Extract the (x, y) coordinate from the center of the cell holding the provided text.  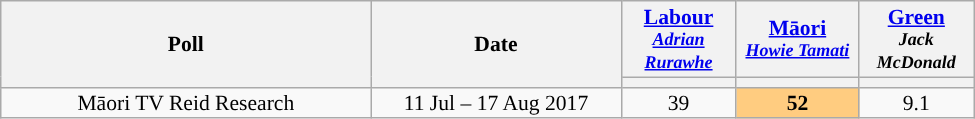
Poll (186, 44)
9.1 (916, 102)
GreenJack McDonald (916, 39)
LabourAdrian Rurawhe (678, 39)
52 (798, 102)
39 (678, 102)
MāoriHowie Tamati (798, 39)
Māori TV Reid Research (186, 102)
Date (496, 44)
11 Jul – 17 Aug 2017 (496, 102)
